Capture the cell that displays the provided text and extract its [X, Y] central coordinate. 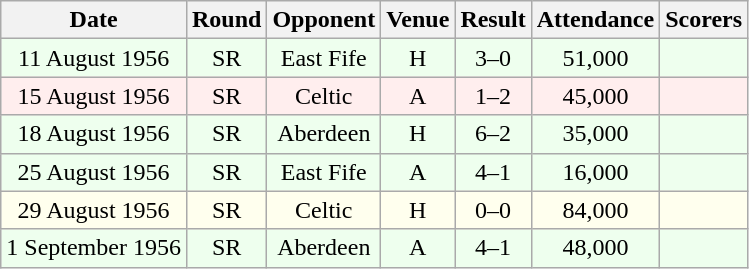
Scorers [704, 20]
Round [226, 20]
3–0 [493, 58]
18 August 1956 [94, 134]
16,000 [595, 172]
Date [94, 20]
51,000 [595, 58]
Result [493, 20]
84,000 [595, 210]
35,000 [595, 134]
25 August 1956 [94, 172]
6–2 [493, 134]
Venue [418, 20]
0–0 [493, 210]
48,000 [595, 248]
15 August 1956 [94, 96]
45,000 [595, 96]
Opponent [324, 20]
Attendance [595, 20]
1–2 [493, 96]
1 September 1956 [94, 248]
29 August 1956 [94, 210]
11 August 1956 [94, 58]
